Locate the cell with the specified text and output its [x, y] center coordinate. 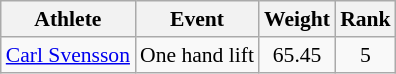
65.45 [297, 55]
Event [197, 19]
5 [366, 55]
Rank [366, 19]
Athlete [68, 19]
One hand lift [197, 55]
Carl Svensson [68, 55]
Weight [297, 19]
